For the text-containing cell, return its midpoint in (x, y) coordinate format. 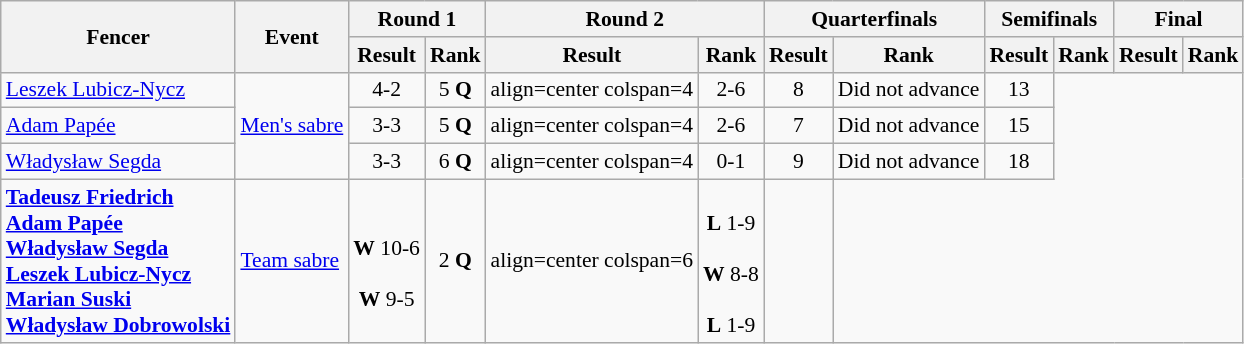
Event (292, 36)
Fencer (118, 36)
Men's sabre (292, 126)
6 Q (456, 162)
4-2 (386, 90)
Leszek Lubicz-Nycz (118, 90)
Round 1 (416, 19)
Team sabre (292, 260)
Adam Papée (118, 126)
8 (798, 90)
7 (798, 126)
Władysław Segda (118, 162)
Final (1178, 19)
L 1-9 W 8-8 L 1-9 (731, 260)
Semifinals (1048, 19)
13 (1018, 90)
9 (798, 162)
align=center colspan=6 (592, 260)
W 10-6 W 9-5 (386, 260)
15 (1018, 126)
Quarterfinals (874, 19)
Round 2 (625, 19)
0-1 (731, 162)
2 Q (456, 260)
Tadeusz Friedrich Adam Papée Władysław Segda Leszek Lubicz-Nycz Marian Suski Władysław Dobrowolski (118, 260)
18 (1018, 162)
